Output the (X, Y) coordinate of the center of the cell containing the given text.  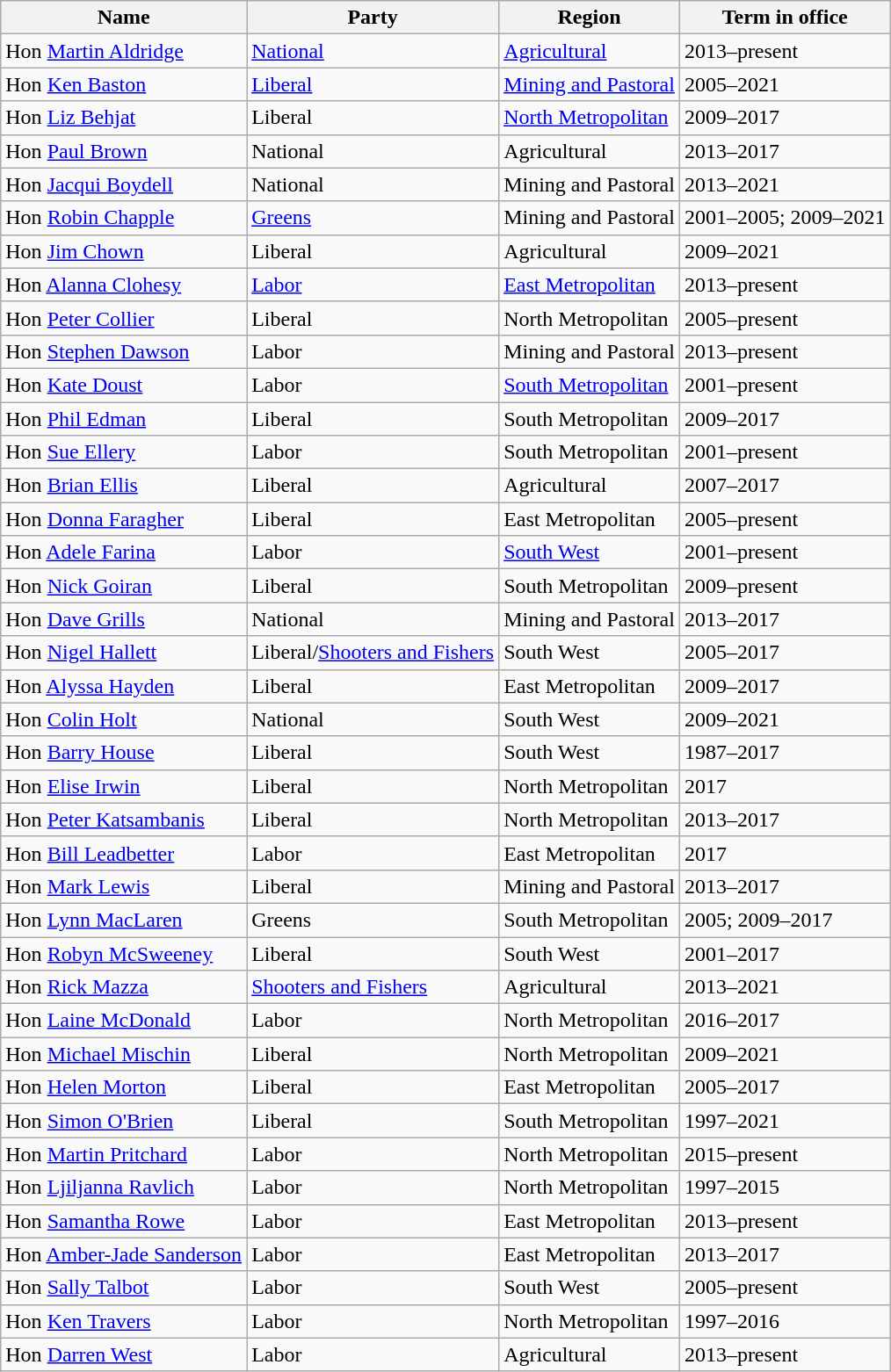
1987–2017 (785, 753)
2001–2017 (785, 953)
Hon Martin Aldridge (124, 51)
1997–2021 (785, 1121)
Hon Ken Travers (124, 1321)
Hon Brian Ellis (124, 486)
Name (124, 18)
Hon Elise Irwin (124, 786)
Hon Stephen Dawson (124, 351)
Liberal/Shooters and Fishers (373, 653)
2015–present (785, 1154)
Hon Laine McDonald (124, 1021)
Hon Alyssa Hayden (124, 686)
Hon Peter Katsambanis (124, 820)
Hon Paul Brown (124, 151)
Hon Ljiljanna Ravlich (124, 1188)
Hon Ken Baston (124, 84)
Hon Lynn MacLaren (124, 920)
Hon Barry House (124, 753)
Hon Rick Mazza (124, 987)
Hon Colin Holt (124, 719)
Hon Robin Chapple (124, 218)
Hon Liz Behjat (124, 118)
Hon Adele Farina (124, 552)
Hon Kate Doust (124, 385)
Hon Alanna Clohesy (124, 285)
Hon Amber-Jade Sanderson (124, 1254)
Hon Bill Leadbetter (124, 853)
Hon Sally Talbot (124, 1288)
2005; 2009–2017 (785, 920)
1997–2016 (785, 1321)
Party (373, 18)
Hon Darren West (124, 1354)
Hon Martin Pritchard (124, 1154)
Hon Helen Morton (124, 1087)
2007–2017 (785, 486)
2016–2017 (785, 1021)
Hon Michael Mischin (124, 1054)
Hon Jacqui Boydell (124, 184)
Hon Donna Faragher (124, 519)
Hon Simon O'Brien (124, 1121)
Hon Jim Chown (124, 251)
Hon Dave Grills (124, 619)
2001–2005; 2009–2021 (785, 218)
Term in office (785, 18)
Hon Nick Goiran (124, 586)
Shooters and Fishers (373, 987)
Hon Phil Edman (124, 419)
Hon Samantha Rowe (124, 1221)
1997–2015 (785, 1188)
Hon Sue Ellery (124, 452)
2009–present (785, 586)
2005–2021 (785, 84)
Hon Nigel Hallett (124, 653)
Hon Mark Lewis (124, 886)
Hon Robyn McSweeney (124, 953)
Region (590, 18)
Hon Peter Collier (124, 318)
